Detect which cell encompasses the target text, then output its (X, Y) center coordinate. 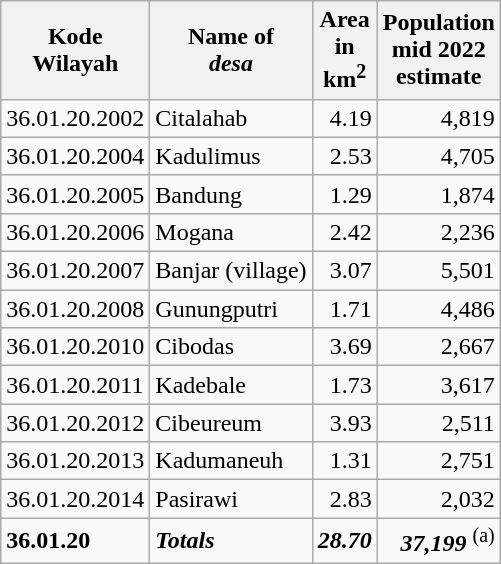
Populationmid 2022estimate (438, 50)
36.01.20.2006 (76, 232)
Area in km2 (344, 50)
Bandung (231, 194)
Cibeureum (231, 423)
1.31 (344, 461)
36.01.20.2014 (76, 499)
36.01.20.2010 (76, 347)
Citalahab (231, 118)
3.07 (344, 271)
36.01.20 (76, 540)
5,501 (438, 271)
36.01.20.2004 (76, 156)
36.01.20.2007 (76, 271)
36.01.20.2012 (76, 423)
1,874 (438, 194)
4,819 (438, 118)
3.93 (344, 423)
3.69 (344, 347)
1.73 (344, 385)
1.29 (344, 194)
2,511 (438, 423)
2.53 (344, 156)
Totals (231, 540)
28.70 (344, 540)
Banjar (village) (231, 271)
4.19 (344, 118)
4,705 (438, 156)
36.01.20.2008 (76, 309)
36.01.20.2011 (76, 385)
Pasirawi (231, 499)
2,667 (438, 347)
Kadebale (231, 385)
2.42 (344, 232)
2,751 (438, 461)
Kadulimus (231, 156)
Gunungputri (231, 309)
3,617 (438, 385)
36.01.20.2013 (76, 461)
4,486 (438, 309)
2,236 (438, 232)
1.71 (344, 309)
Cibodas (231, 347)
2,032 (438, 499)
Kode Wilayah (76, 50)
Mogana (231, 232)
Name of desa (231, 50)
2.83 (344, 499)
36.01.20.2002 (76, 118)
36.01.20.2005 (76, 194)
Kadumaneuh (231, 461)
37,199 (a) (438, 540)
